Locate the cell with the specified text and output its [X, Y] center coordinate. 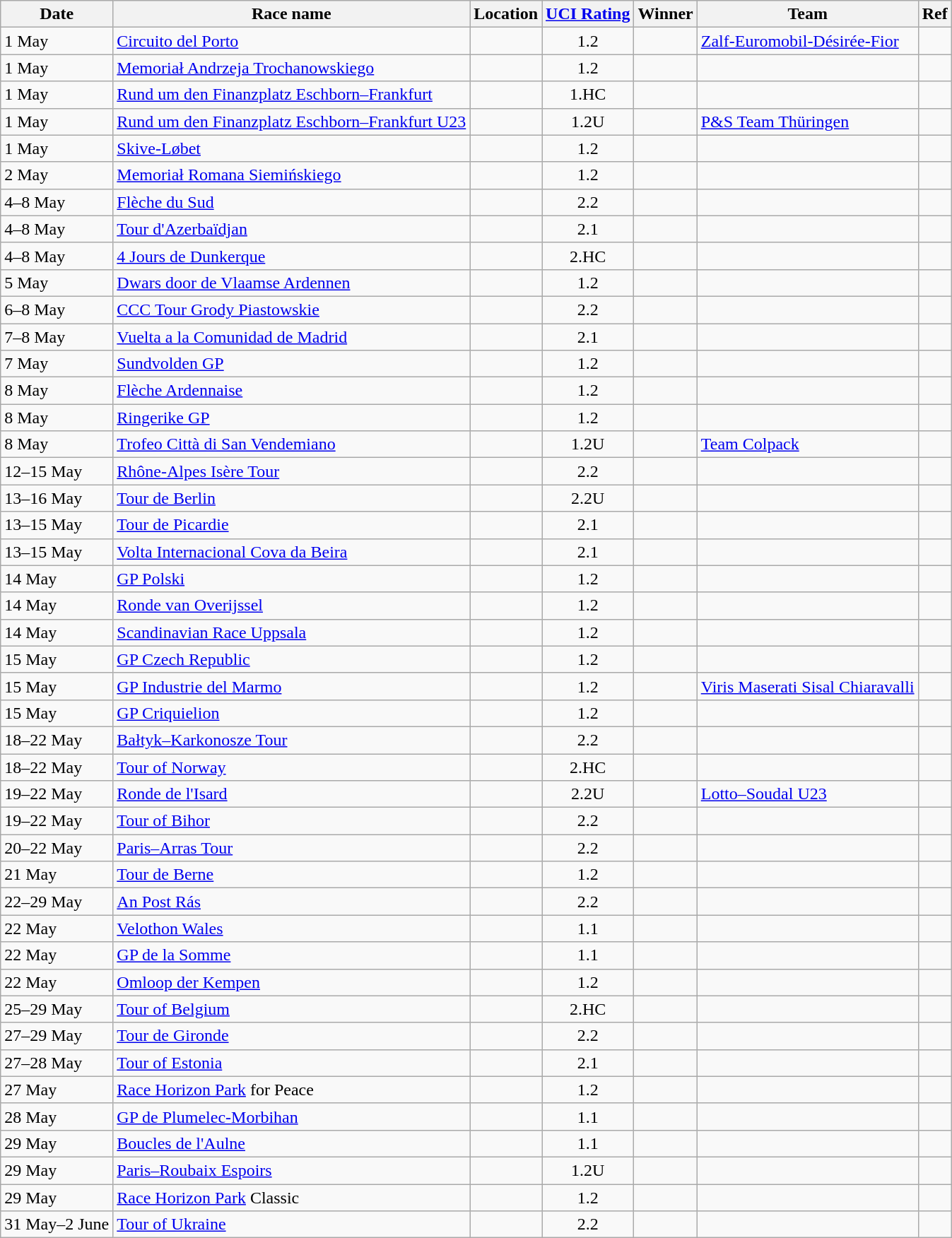
28 May [57, 1116]
Tour of Ukraine [291, 1225]
Ronde de l'Isard [291, 794]
Tour of Estonia [291, 1063]
Memoriał Romana Siemińskiego [291, 175]
GP de la Somme [291, 955]
Tour de Gironde [291, 1036]
Viris Maserati Sisal Chiaravalli [807, 686]
An Post Rás [291, 902]
7 May [57, 364]
5 May [57, 283]
Tour of Norway [291, 767]
P&S Team Thüringen [807, 122]
Team [807, 14]
Trofeo Città di San Vendemiano [291, 444]
Vuelta a la Comunidad de Madrid [291, 337]
27 May [57, 1090]
1.HC [588, 95]
Sundvolden GP [291, 364]
22–29 May [57, 902]
Rund um den Finanzplatz Eschborn–Frankfurt U23 [291, 122]
GP de Plumelec-Morbihan [291, 1116]
GP Polski [291, 579]
Ref [934, 14]
Zalf-Euromobil-Désirée-Fior [807, 41]
Tour of Belgium [291, 1009]
Velothon Wales [291, 928]
Rhône-Alpes Isère Tour [291, 471]
13–16 May [57, 498]
Tour de Berlin [291, 498]
Location [506, 14]
Scandinavian Race Uppsala [291, 632]
Circuito del Porto [291, 41]
Lotto–Soudal U23 [807, 794]
6–8 May [57, 309]
CCC Tour Grody Piastowskie [291, 309]
Race Horizon Park Classic [291, 1198]
Tour d'Azerbaïdjan [291, 229]
4 Jours de Dunkerque [291, 256]
Ringerike GP [291, 418]
Rund um den Finanzplatz Eschborn–Frankfurt [291, 95]
GP Industrie del Marmo [291, 686]
12–15 May [57, 471]
UCI Rating [588, 14]
31 May–2 June [57, 1225]
Memoriał Andrzeja Trochanowskiego [291, 68]
Flèche du Sud [291, 202]
Race Horizon Park for Peace [291, 1090]
Skive-Løbet [291, 148]
2 May [57, 175]
Tour of Bihor [291, 821]
27–29 May [57, 1036]
Paris–Roubaix Espoirs [291, 1170]
Paris–Arras Tour [291, 848]
Team Colpack [807, 444]
Race name [291, 14]
Bałtyk–Karkonosze Tour [291, 740]
27–28 May [57, 1063]
Ronde van Overijssel [291, 606]
25–29 May [57, 1009]
Flèche Ardennaise [291, 391]
7–8 May [57, 337]
Dwars door de Vlaamse Ardennen [291, 283]
20–22 May [57, 848]
Volta Internacional Cova da Beira [291, 552]
Boucles de l'Aulne [291, 1143]
Tour de Berne [291, 875]
Omloop der Kempen [291, 982]
Tour de Picardie [291, 525]
Winner [666, 14]
21 May [57, 875]
GP Czech Republic [291, 659]
Date [57, 14]
GP Criquielion [291, 713]
